Return [X, Y] of the center of cell containing provided text 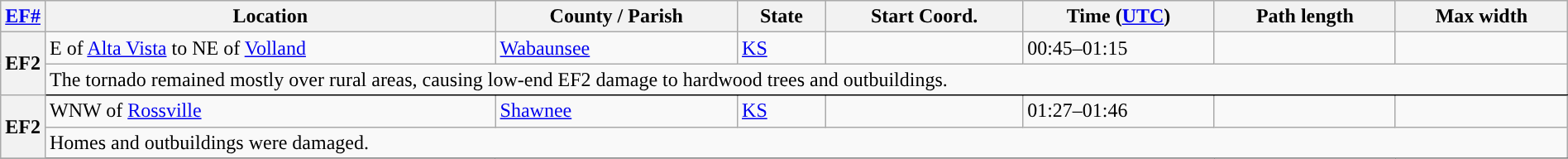
Wabaunsee [617, 48]
Time (UTC) [1119, 17]
00:45–01:15 [1119, 48]
Path length [1305, 17]
State [782, 17]
Start Coord. [924, 17]
The tornado remained mostly over rural areas, causing low-end EF2 damage to hardwood trees and outbuildings. [806, 79]
Location [270, 17]
WNW of Rossville [270, 111]
Max width [1481, 17]
Shawnee [617, 111]
EF# [23, 17]
01:27–01:46 [1119, 111]
County / Parish [617, 17]
Homes and outbuildings were damaged. [806, 142]
E of Alta Vista to NE of Volland [270, 48]
